Return (x, y) of the center of cell containing provided text 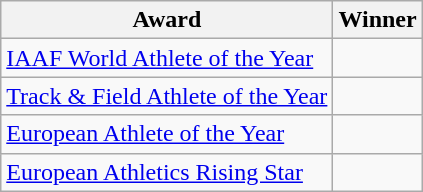
Award (167, 20)
IAAF World Athlete of the Year (167, 58)
Winner (378, 20)
Track & Field Athlete of the Year (167, 96)
European Athlete of the Year (167, 134)
European Athletics Rising Star (167, 172)
